Provide the [x, y] coordinate of the cell's center where the given text is located.  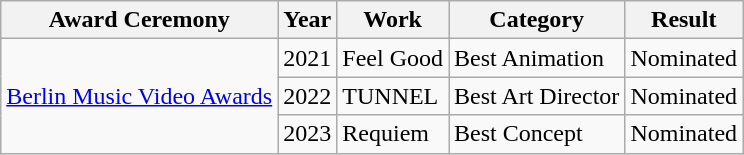
Award Ceremony [140, 20]
Best Concept [536, 134]
Work [393, 20]
Best Animation [536, 58]
2022 [308, 96]
TUNNEL [393, 96]
2021 [308, 58]
Feel Good [393, 58]
Berlin Music Video Awards [140, 96]
Result [684, 20]
Category [536, 20]
2023 [308, 134]
Best Art Director [536, 96]
Year [308, 20]
Requiem [393, 134]
